Determine the (X, Y) coordinate at the center of the cell enclosing the given text.  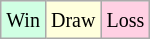
Draw (72, 20)
Win (24, 20)
Loss (126, 20)
